From the cell containing the given text, extract its center point as [x, y] coordinate. 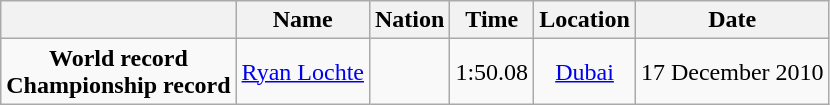
Date [732, 20]
Nation [409, 20]
Time [492, 20]
Location [585, 20]
17 December 2010 [732, 72]
Name [302, 20]
Ryan Lochte [302, 72]
Dubai [585, 72]
1:50.08 [492, 72]
World recordChampionship record [118, 72]
